Detect which cell encompasses the target text, then output its (x, y) center coordinate. 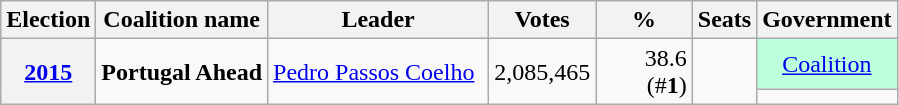
Government (827, 20)
Election (48, 20)
2015 (48, 72)
2,085,465 (542, 72)
Seats (724, 20)
Coalition (827, 64)
Coalition name (182, 20)
Votes (542, 20)
Portugal Ahead (182, 72)
Pedro Passos Coelho (378, 72)
Leader (378, 20)
38.6 (#1) (644, 72)
% (644, 20)
